Return [x, y] of the center of cell containing provided text 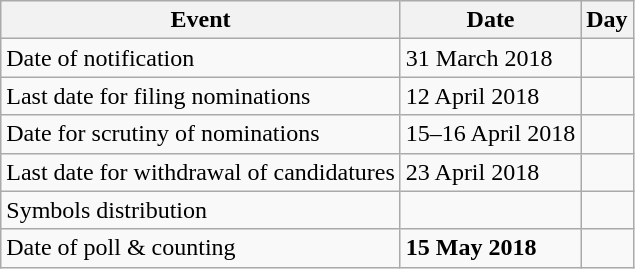
Last date for filing nominations [201, 96]
12 April 2018 [490, 96]
Symbols distribution [201, 210]
Date [490, 20]
15 May 2018 [490, 248]
15–16 April 2018 [490, 134]
Date of notification [201, 58]
31 March 2018 [490, 58]
Event [201, 20]
Day [607, 20]
Last date for withdrawal of candidatures [201, 172]
23 April 2018 [490, 172]
Date for scrutiny of nominations [201, 134]
Date of poll & counting [201, 248]
